Capture the cell that displays the provided text and extract its (X, Y) central coordinate. 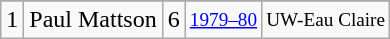
Paul Mattson (93, 20)
UW-Eau Claire (326, 20)
1 (12, 20)
6 (174, 20)
1979–80 (223, 20)
